Capture the cell that displays the provided text and extract its [X, Y] central coordinate. 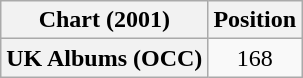
Position [255, 20]
Chart (2001) [104, 20]
168 [255, 58]
UK Albums (OCC) [104, 58]
